Pinpoint the cell where the given text exists, returning its [x, y] midpoint coordinate. 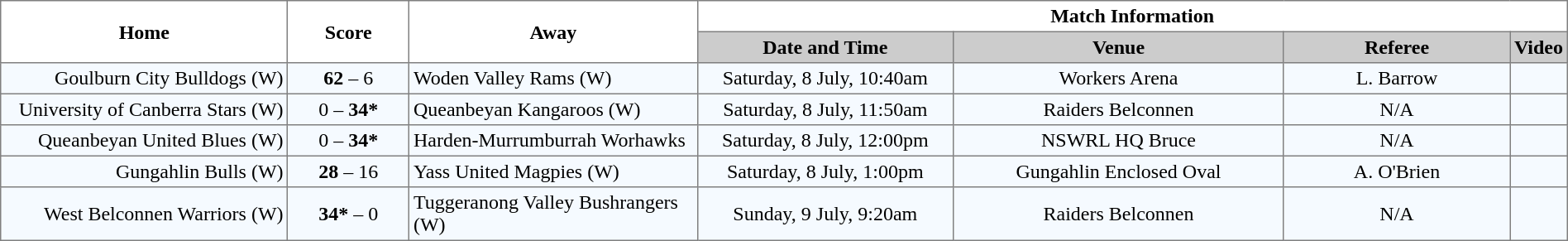
Score [349, 31]
Home [144, 31]
28 – 16 [349, 171]
Gungahlin Enclosed Oval [1119, 171]
62 – 6 [349, 79]
Goulburn City Bulldogs (W) [144, 79]
Sunday, 9 July, 9:20am [825, 214]
Gungahlin Bulls (W) [144, 171]
34* – 0 [349, 214]
Saturday, 8 July, 1:00pm [825, 171]
Video [1539, 47]
Saturday, 8 July, 10:40am [825, 79]
A. O'Brien [1396, 171]
Yass United Magpies (W) [553, 171]
Match Information [1132, 17]
Harden-Murrumburrah Worhawks [553, 141]
West Belconnen Warriors (W) [144, 214]
Woden Valley Rams (W) [553, 79]
Venue [1119, 47]
Date and Time [825, 47]
L. Barrow [1396, 79]
Workers Arena [1119, 79]
Referee [1396, 47]
University of Canberra Stars (W) [144, 109]
Tuggeranong Valley Bushrangers (W) [553, 214]
Saturday, 8 July, 11:50am [825, 109]
Queanbeyan Kangaroos (W) [553, 109]
NSWRL HQ Bruce [1119, 141]
Saturday, 8 July, 12:00pm [825, 141]
Away [553, 31]
Queanbeyan United Blues (W) [144, 141]
